Scan for the cell matching the given text and deliver its (X, Y) coordinate at center. 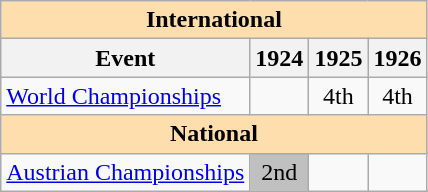
World Championships (126, 96)
Event (126, 58)
1924 (280, 58)
International (214, 20)
1926 (398, 58)
1925 (338, 58)
Austrian Championships (126, 172)
National (214, 134)
2nd (280, 172)
